Provide the (x, y) coordinate of the cell's center where the given text is located.  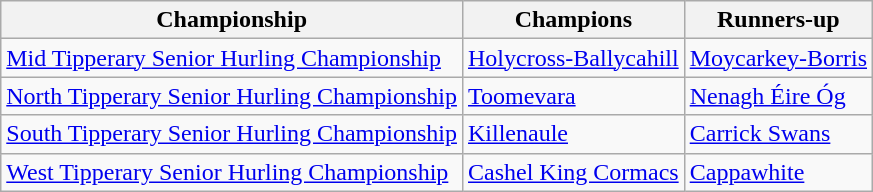
Runners-up (778, 20)
Championship (232, 20)
Carrick Swans (778, 134)
South Tipperary Senior Hurling Championship (232, 134)
West Tipperary Senior Hurling Championship (232, 172)
Moycarkey-Borris (778, 58)
Holycross-Ballycahill (573, 58)
Killenaule (573, 134)
Champions (573, 20)
Toomevara (573, 96)
Mid Tipperary Senior Hurling Championship (232, 58)
Cappawhite (778, 172)
Nenagh Éire Óg (778, 96)
Cashel King Cormacs (573, 172)
North Tipperary Senior Hurling Championship (232, 96)
